Find where the given text appears and provide that cell's center as (X, Y) coordinate. 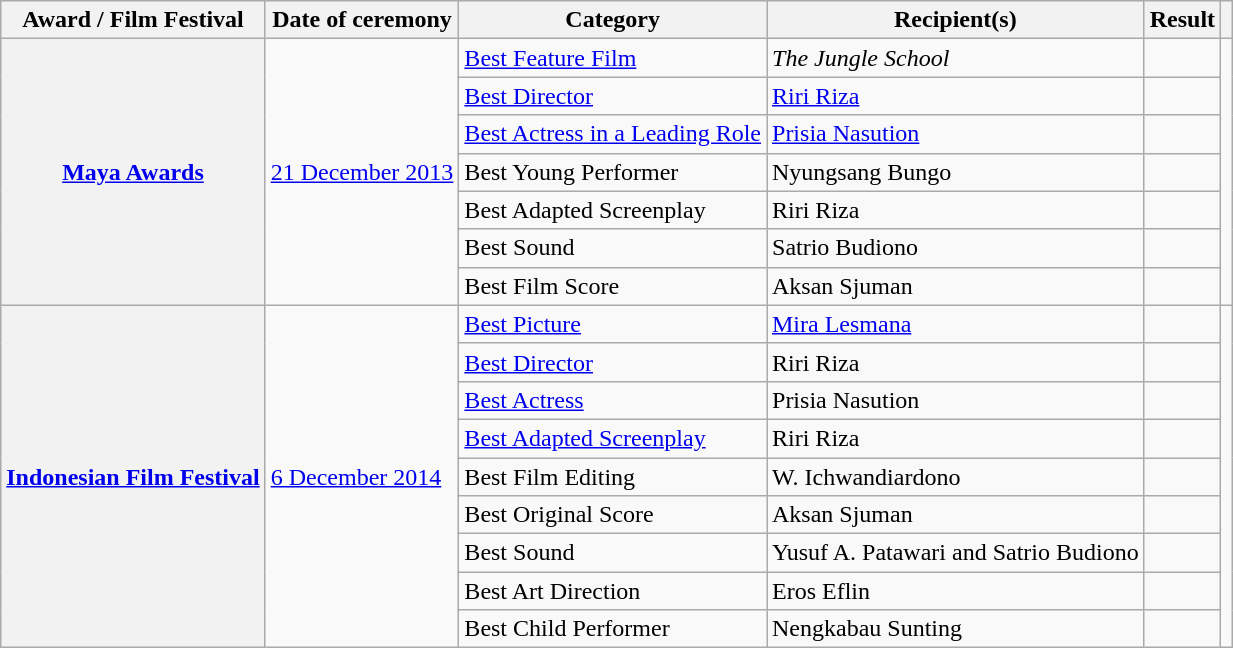
Best Young Performer (613, 172)
Date of ceremony (362, 20)
Yusuf A. Patawari and Satrio Budiono (955, 553)
Best Child Performer (613, 629)
Satrio Budiono (955, 248)
Best Actress in a Leading Role (613, 134)
6 December 2014 (362, 476)
21 December 2013 (362, 172)
Best Picture (613, 324)
W. Ichwandiardono (955, 477)
Recipient(s) (955, 20)
Best Feature Film (613, 58)
The Jungle School (955, 58)
Maya Awards (133, 172)
Best Film Score (613, 286)
Nyungsang Bungo (955, 172)
Nengkabau Sunting (955, 629)
Best Film Editing (613, 477)
Indonesian Film Festival (133, 476)
Eros Eflin (955, 591)
Mira Lesmana (955, 324)
Result (1182, 20)
Best Actress (613, 400)
Category (613, 20)
Award / Film Festival (133, 20)
Best Original Score (613, 515)
Best Art Direction (613, 591)
